Identify which cell holds the provided text, then report its (X, Y) central coordinate. 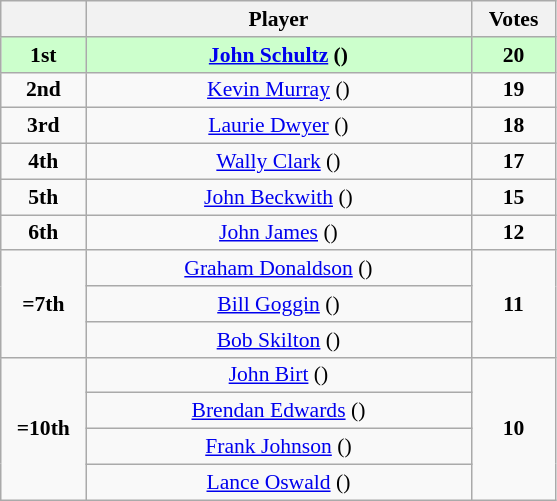
19 (514, 90)
John James () (278, 233)
John Beckwith () (278, 197)
Wally Clark () (278, 162)
John Birt () (278, 375)
=7th (44, 304)
4th (44, 162)
3rd (44, 126)
Bob Skilton () (278, 340)
Player (278, 19)
10 (514, 428)
12 (514, 233)
15 (514, 197)
Votes (514, 19)
1st (44, 55)
20 (514, 55)
11 (514, 304)
Laurie Dwyer () (278, 126)
Bill Goggin () (278, 304)
2nd (44, 90)
Kevin Murray () (278, 90)
Frank Johnson () (278, 447)
17 (514, 162)
18 (514, 126)
Lance Oswald () (278, 482)
=10th (44, 428)
Brendan Edwards () (278, 411)
Graham Donaldson () (278, 269)
John Schultz () (278, 55)
6th (44, 233)
5th (44, 197)
